Identify which cell holds the provided text, then report its [x, y] central coordinate. 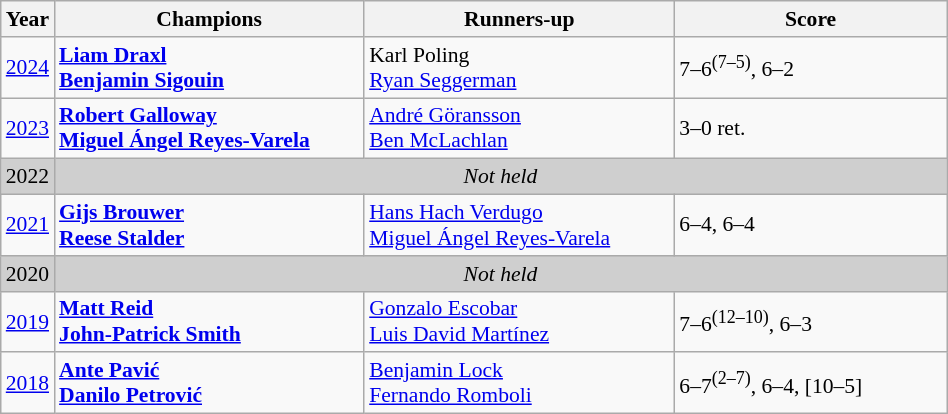
6–7(2–7), 6–4, [10–5] [810, 384]
2018 [28, 384]
Ante Pavić Danilo Petrović [209, 384]
2023 [28, 128]
Score [810, 19]
Liam Draxl Benjamin Sigouin [209, 68]
2020 [28, 274]
2022 [28, 177]
Hans Hach Verdugo Miguel Ángel Reyes-Varela [519, 226]
2021 [28, 226]
André Göransson Ben McLachlan [519, 128]
7–6(12–10), 6–3 [810, 322]
Year [28, 19]
7–6(7–5), 6–2 [810, 68]
Runners-up [519, 19]
Karl Poling Ryan Seggerman [519, 68]
3–0 ret. [810, 128]
Gonzalo Escobar Luis David Martínez [519, 322]
Gijs Brouwer Reese Stalder [209, 226]
Champions [209, 19]
Robert Galloway Miguel Ángel Reyes-Varela [209, 128]
Matt Reid John-Patrick Smith [209, 322]
2019 [28, 322]
2024 [28, 68]
6–4, 6–4 [810, 226]
Benjamin Lock Fernando Romboli [519, 384]
